Return (X, Y) of the center of cell containing provided text 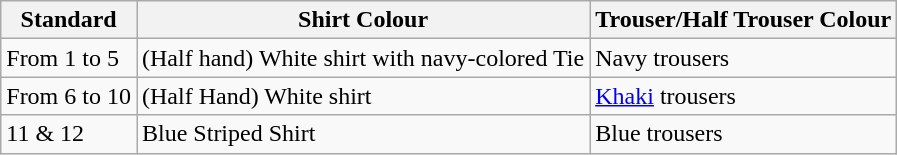
Khaki trousers (744, 96)
From 1 to 5 (69, 58)
Shirt Colour (362, 20)
Blue trousers (744, 134)
(Half hand) White shirt with navy-colored Tie (362, 58)
From 6 to 10 (69, 96)
Blue Striped Shirt (362, 134)
Navy trousers (744, 58)
11 & 12 (69, 134)
Standard (69, 20)
Trouser/Half Trouser Colour (744, 20)
(Half Hand) White shirt (362, 96)
